Return [X, Y] of the center of cell containing provided text 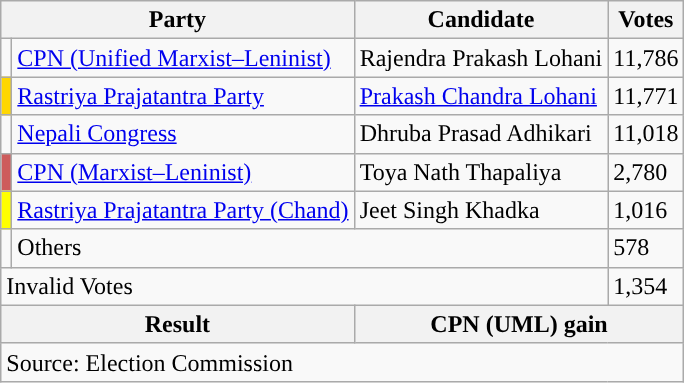
Rastriya Prajatantra Party (Chand) [183, 210]
11,786 [646, 58]
578 [646, 248]
Result [178, 324]
Others [310, 248]
Nepali Congress [183, 134]
CPN (UML) gain [519, 324]
Candidate [481, 20]
1,354 [646, 286]
Invalid Votes [304, 286]
Source: Election Commission [342, 362]
Dhruba Prasad Adhikari [481, 134]
Party [178, 20]
11,018 [646, 134]
Votes [646, 20]
Prakash Chandra Lohani [481, 96]
11,771 [646, 96]
CPN (Marxist–Leninist) [183, 172]
Rajendra Prakash Lohani [481, 58]
Jeet Singh Khadka [481, 210]
CPN (Unified Marxist–Leninist) [183, 58]
2,780 [646, 172]
Rastriya Prajatantra Party [183, 96]
1,016 [646, 210]
Toya Nath Thapaliya [481, 172]
